Search for the cell housing the specified text and yield its [x, y] center coordinate. 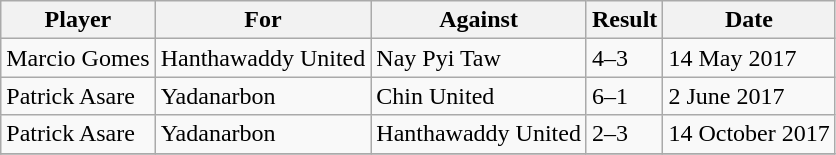
2–3 [624, 134]
Result [624, 20]
Marcio Gomes [78, 58]
For [263, 20]
Nay Pyi Taw [479, 58]
Player [78, 20]
Chin United [479, 96]
2 June 2017 [749, 96]
Date [749, 20]
Against [479, 20]
4–3 [624, 58]
14 October 2017 [749, 134]
6–1 [624, 96]
14 May 2017 [749, 58]
